Return (X, Y) of the center of cell containing provided text 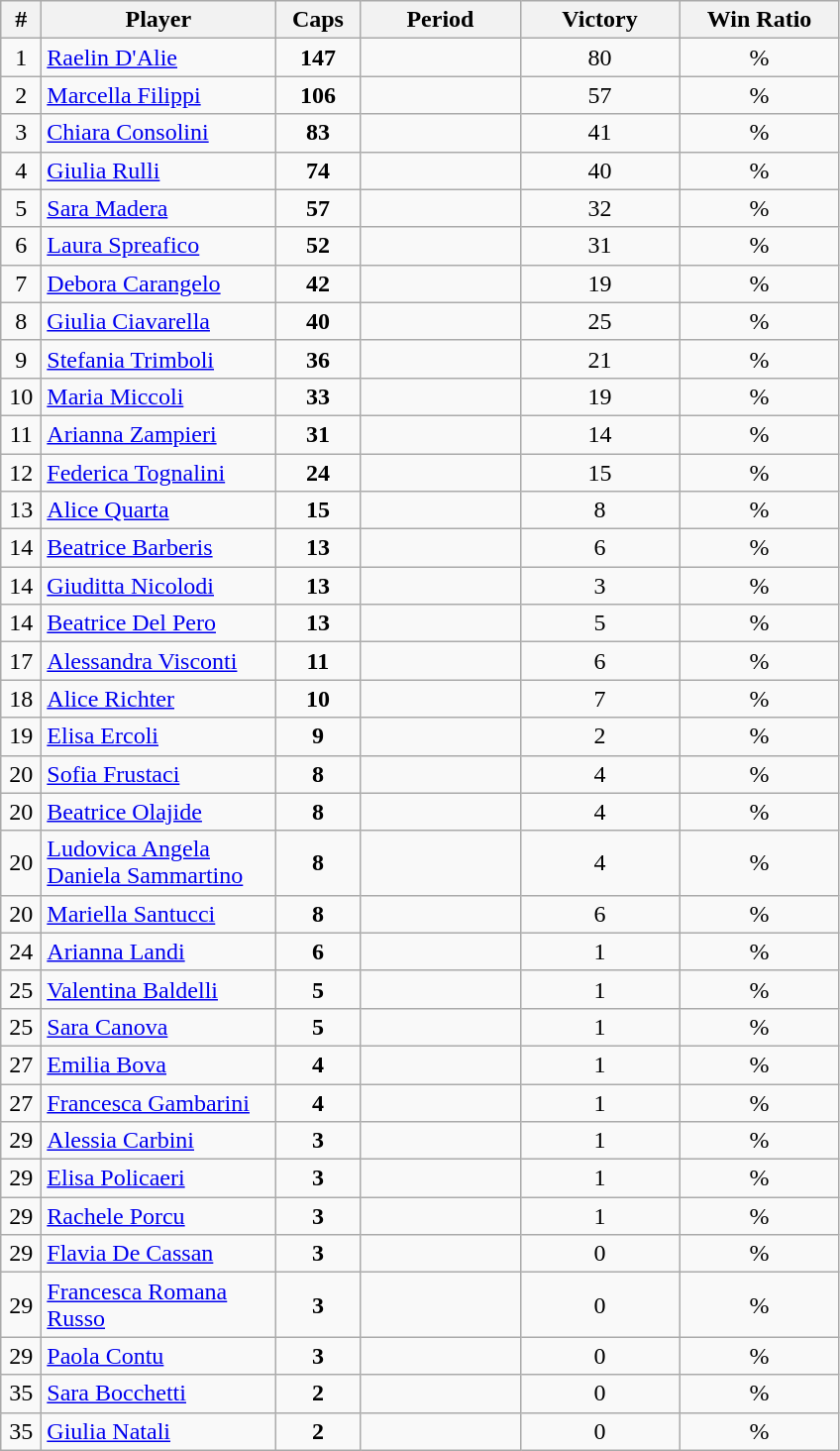
Player (158, 20)
Arianna Landi (158, 951)
Alice Quarta (158, 510)
Alessandra Visconti (158, 661)
Arianna Zampieri (158, 434)
Beatrice Barberis (158, 548)
Stefania Trimboli (158, 359)
21 (600, 359)
36 (318, 359)
Period (440, 20)
17 (22, 661)
Sara Canova (158, 1027)
33 (318, 396)
Beatrice Olajide (158, 812)
Rachele Porcu (158, 1216)
Ludovica Angela Daniela Sammartino (158, 862)
Elisa Policaeri (158, 1178)
Alice Richter (158, 699)
Sara Bocchetti (158, 1394)
Victory (600, 20)
Maria Miccoli (158, 396)
83 (318, 133)
74 (318, 170)
Francesca Romana Russo (158, 1304)
# (22, 20)
Emilia Bova (158, 1064)
Flavia De Cassan (158, 1254)
42 (318, 283)
18 (22, 699)
12 (22, 473)
Elisa Ercoli (158, 736)
Francesca Gambarini (158, 1103)
Giulia Rulli (158, 170)
Laura Spreafico (158, 246)
Chiara Consolini (158, 133)
147 (318, 57)
Valentina Baldelli (158, 989)
Giuditta Nicolodi (158, 586)
52 (318, 246)
Beatrice Del Pero (158, 623)
106 (318, 95)
Federica Tognalini (158, 473)
80 (600, 57)
Sara Madera (158, 208)
41 (600, 133)
Alessia Carbini (158, 1141)
Giulia Ciavarella (158, 321)
Giulia Natali (158, 1431)
Mariella Santucci (158, 914)
32 (600, 208)
Raelin D'Alie (158, 57)
Paola Contu (158, 1356)
Sofia Frustaci (158, 774)
Win Ratio (759, 20)
Debora Carangelo (158, 283)
Caps (318, 20)
Marcella Filippi (158, 95)
